Output the (X, Y) coordinate of the center of the cell containing the given text.  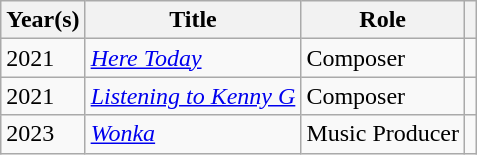
Title (193, 20)
Music Producer (383, 134)
Here Today (193, 58)
Year(s) (43, 20)
Wonka (193, 134)
Listening to Kenny G (193, 96)
Role (383, 20)
2023 (43, 134)
